Determine the [X, Y] coordinate at the center of the cell enclosing the given text.  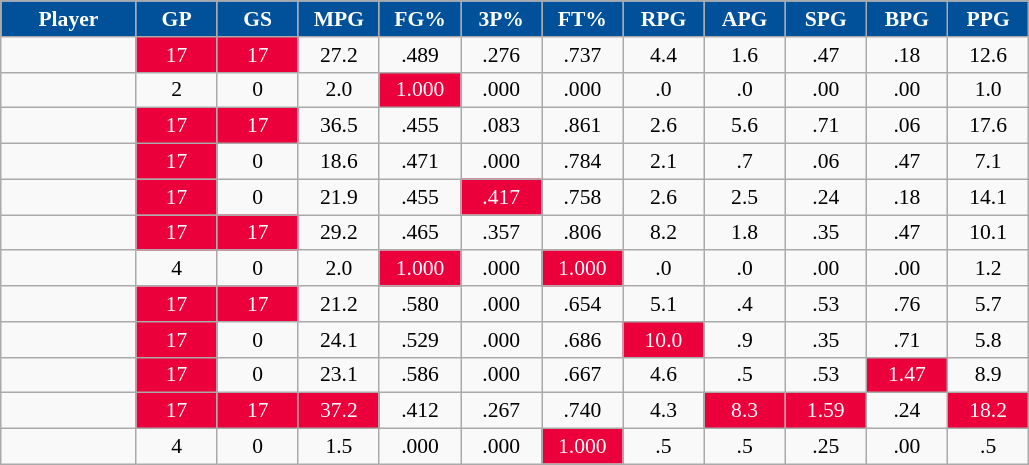
5.8 [988, 340]
Player [68, 19]
1.0 [988, 90]
.784 [582, 162]
5.6 [744, 126]
2.1 [664, 162]
.740 [582, 411]
.758 [582, 197]
8.9 [988, 375]
1.6 [744, 55]
BPG [906, 19]
.357 [502, 233]
FT% [582, 19]
7.1 [988, 162]
MPG [338, 19]
.471 [420, 162]
8.3 [744, 411]
10.1 [988, 233]
21.9 [338, 197]
8.2 [664, 233]
.76 [906, 304]
36.5 [338, 126]
RPG [664, 19]
.686 [582, 340]
FG% [420, 19]
2.5 [744, 197]
4.4 [664, 55]
12.6 [988, 55]
.667 [582, 375]
29.2 [338, 233]
GP [176, 19]
.654 [582, 304]
.586 [420, 375]
.861 [582, 126]
17.6 [988, 126]
18.6 [338, 162]
.267 [502, 411]
1.2 [988, 269]
14.1 [988, 197]
2 [176, 90]
3P% [502, 19]
.529 [420, 340]
21.2 [338, 304]
4.3 [664, 411]
27.2 [338, 55]
18.2 [988, 411]
.580 [420, 304]
GS [258, 19]
37.2 [338, 411]
1.47 [906, 375]
.276 [502, 55]
5.1 [664, 304]
4.6 [664, 375]
5.7 [988, 304]
.417 [502, 197]
1.5 [338, 447]
.465 [420, 233]
1.59 [826, 411]
.25 [826, 447]
.806 [582, 233]
10.0 [664, 340]
.7 [744, 162]
PPG [988, 19]
.4 [744, 304]
.737 [582, 55]
.412 [420, 411]
.489 [420, 55]
.083 [502, 126]
APG [744, 19]
24.1 [338, 340]
.9 [744, 340]
1.8 [744, 233]
SPG [826, 19]
23.1 [338, 375]
